Find where the given text appears and provide that cell's center as [x, y] coordinate. 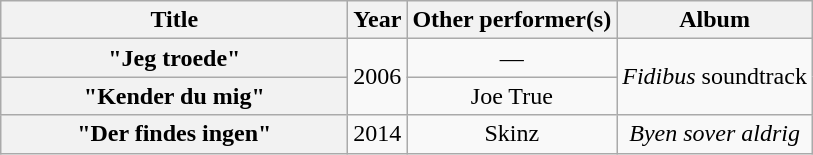
"Kender du mig" [174, 96]
Skinz [512, 134]
Byen sover aldrig [715, 134]
"Jeg troede" [174, 58]
Album [715, 20]
2014 [378, 134]
Title [174, 20]
Year [378, 20]
2006 [378, 77]
"Der findes ingen" [174, 134]
Fidibus soundtrack [715, 77]
— [512, 58]
Joe True [512, 96]
Other performer(s) [512, 20]
